Identify which cell holds the provided text, then report its (X, Y) central coordinate. 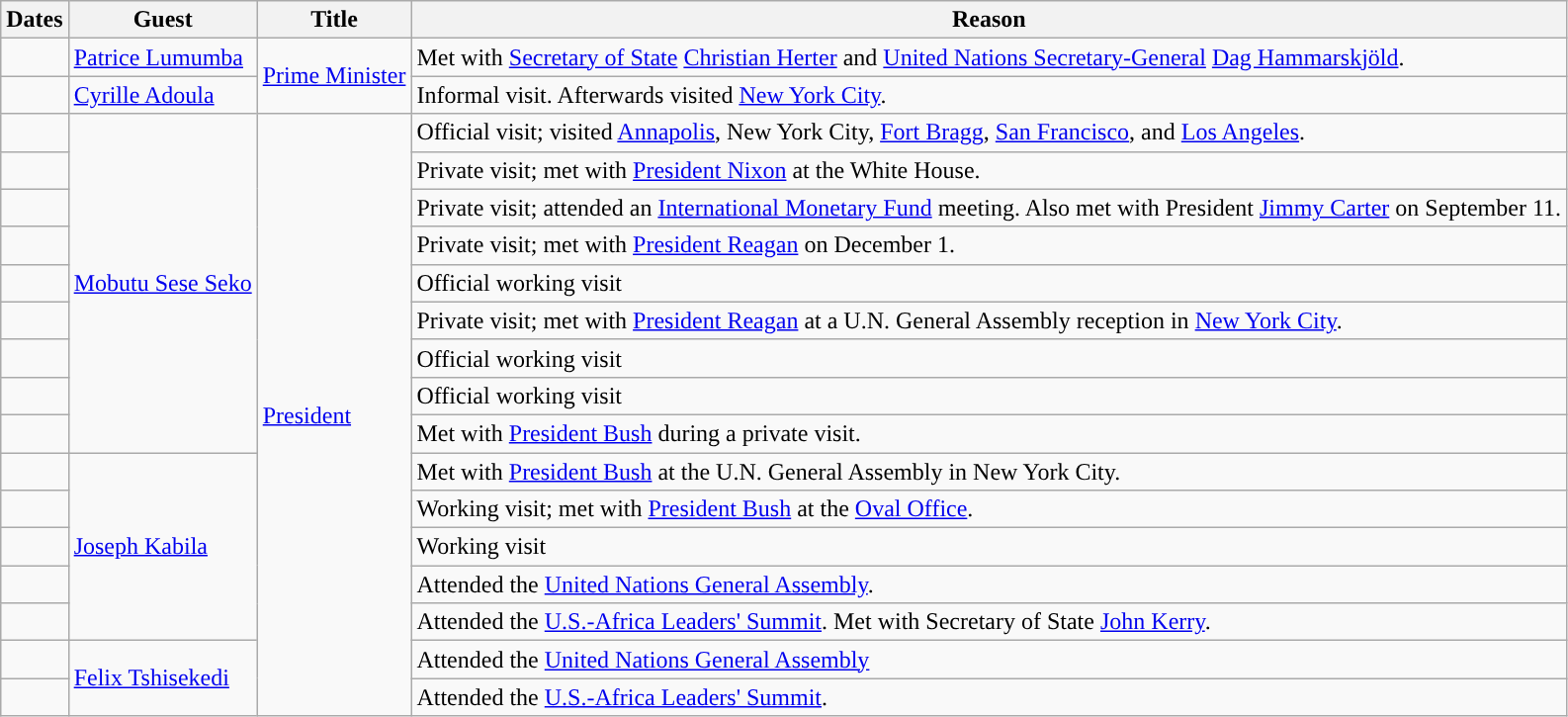
Attended the U.S.-Africa Leaders' Summit. (989, 697)
Patrice Lumumba (162, 57)
Working visit (989, 547)
Informal visit. Afterwards visited New York City. (989, 95)
Private visit; met with President Nixon at the White House. (989, 170)
Mobutu Sese Seko (162, 283)
Private visit; met with President Reagan at a U.N. General Assembly reception in New York City. (989, 320)
Private visit; met with President Reagan on December 1. (989, 245)
Title (334, 20)
Cyrille Adoula (162, 95)
Felix Tshisekedi (162, 678)
Attended the United Nations General Assembly (989, 660)
Met with Secretary of State Christian Herter and United Nations Secretary-General Dag Hammarskjöld. (989, 57)
Dates (35, 20)
Guest (162, 20)
President (334, 415)
Met with President Bush during a private visit. (989, 433)
Attended the United Nations General Assembly. (989, 584)
Attended the U.S.-Africa Leaders' Summit. Met with Secretary of State John Kerry. (989, 622)
Met with President Bush at the U.N. General Assembly in New York City. (989, 472)
Joseph Kabila (162, 547)
Working visit; met with President Bush at the Oval Office. (989, 509)
Reason (989, 20)
Official visit; visited Annapolis, New York City, Fort Bragg, San Francisco, and Los Angeles. (989, 133)
Private visit; attended an International Monetary Fund meeting. Also met with President Jimmy Carter on September 11. (989, 208)
Prime Minister (334, 76)
